Return [x, y] of the center of cell containing provided text 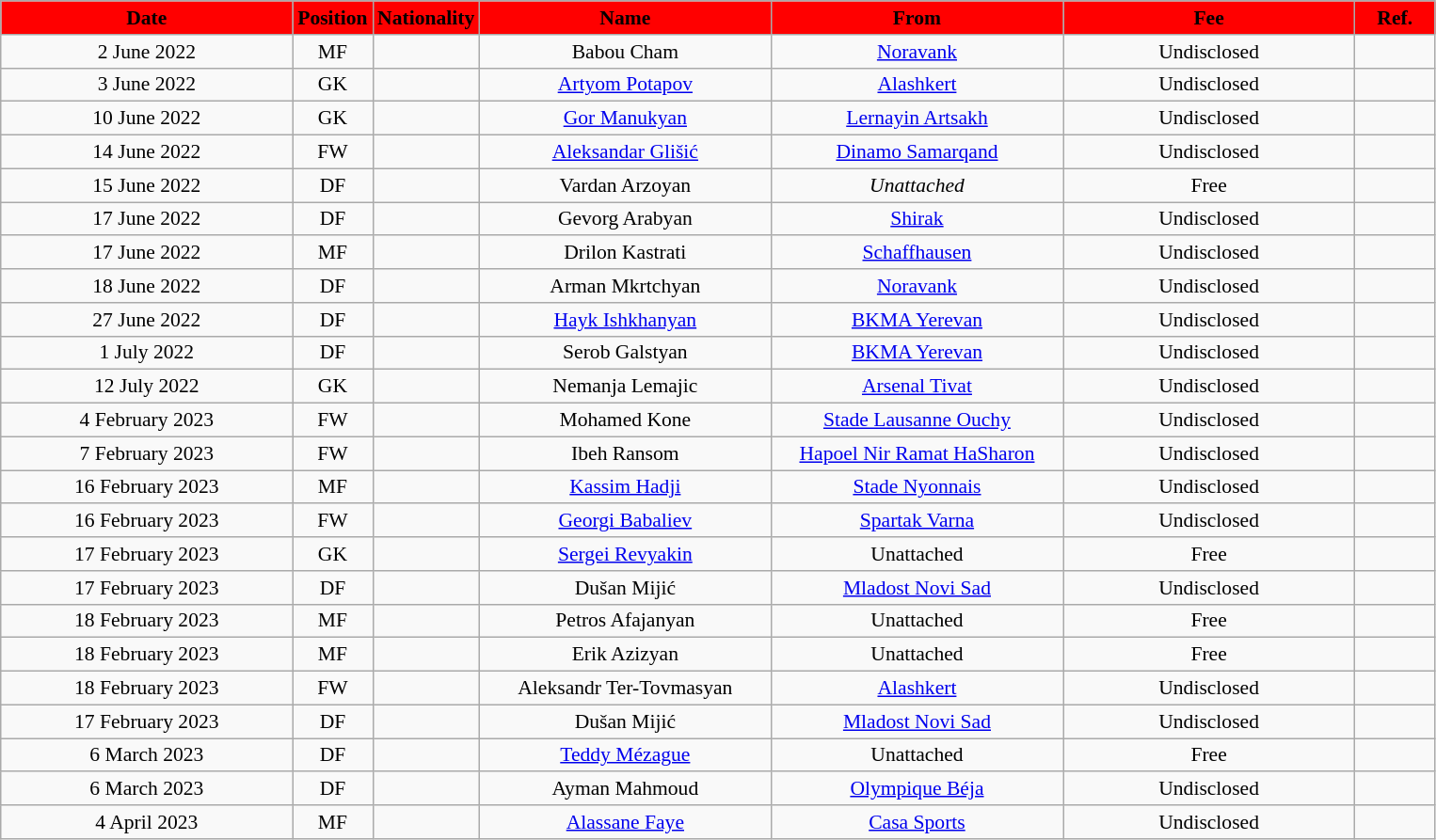
Ayman Mahmoud [625, 789]
Sergei Revyakin [625, 554]
Lernayin Artsakh [917, 119]
12 July 2022 [147, 387]
Kassim Hadji [625, 487]
Petros Afajanyan [625, 621]
3 June 2022 [147, 85]
2 June 2022 [147, 52]
4 April 2023 [147, 822]
Dinamo Samarqand [917, 152]
Stade Lausanne Ouchy [917, 420]
Artyom Potapov [625, 85]
Gevorg Arabyan [625, 219]
Aleksandar Glišić [625, 152]
4 February 2023 [147, 420]
Alassane Faye [625, 822]
Hapoel Nir Ramat HaSharon [917, 453]
Ref. [1395, 18]
Aleksandr Ter-Tovmasyan [625, 689]
1 July 2022 [147, 353]
Georgi Babaliev [625, 521]
Nemanja Lemajic [625, 387]
Teddy Mézague [625, 755]
Casa Sports [917, 822]
18 June 2022 [147, 286]
Gor Manukyan [625, 119]
Hayk Ishkhanyan [625, 320]
From [917, 18]
Position [333, 18]
14 June 2022 [147, 152]
Schaffhausen [917, 253]
27 June 2022 [147, 320]
Drilon Kastrati [625, 253]
Arsenal Tivat [917, 387]
Fee [1209, 18]
Date [147, 18]
Ibeh Ransom [625, 453]
Name [625, 18]
Babou Cham [625, 52]
Arman Mkrtchyan [625, 286]
Serob Galstyan [625, 353]
10 June 2022 [147, 119]
15 June 2022 [147, 185]
Spartak Varna [917, 521]
Mohamed Kone [625, 420]
Erik Azizyan [625, 655]
Olympique Béja [917, 789]
Stade Nyonnais [917, 487]
7 February 2023 [147, 453]
Nationality [425, 18]
Shirak [917, 219]
Vardan Arzoyan [625, 185]
